Locate the cell with the specified text and output its [x, y] center coordinate. 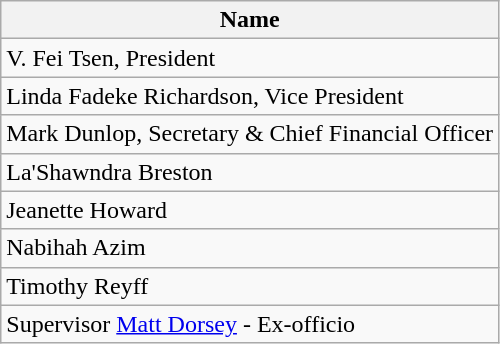
Nabihah Azim [250, 248]
La'Shawndra Breston [250, 172]
Timothy Reyff [250, 286]
Name [250, 20]
Supervisor Matt Dorsey - Ex-officio [250, 324]
Linda Fadeke Richardson, Vice President [250, 96]
V. Fei Tsen, President [250, 58]
Mark Dunlop, Secretary & Chief Financial Officer [250, 134]
Jeanette Howard [250, 210]
